Determine the [X, Y] coordinate at the center of the cell enclosing the given text.  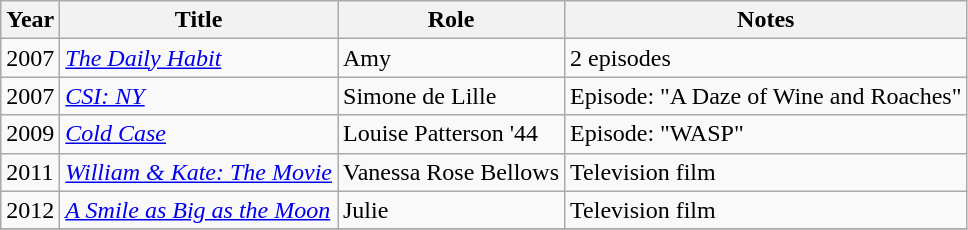
Title [199, 20]
The Daily Habit [199, 58]
Notes [766, 20]
Louise Patterson '44 [452, 134]
Episode: "WASP" [766, 134]
Role [452, 20]
A Smile as Big as the Moon [199, 210]
Cold Case [199, 134]
Simone de Lille [452, 96]
Year [30, 20]
Amy [452, 58]
Julie [452, 210]
2 episodes [766, 58]
CSI: NY [199, 96]
Vanessa Rose Bellows [452, 172]
2009 [30, 134]
William & Kate: The Movie [199, 172]
2012 [30, 210]
2011 [30, 172]
Episode: "A Daze of Wine and Roaches" [766, 96]
